For the text-containing cell, return its midpoint in (x, y) coordinate format. 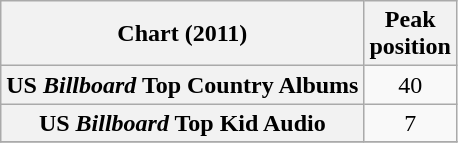
Chart (2011) (182, 34)
US Billboard Top Country Albums (182, 85)
Peakposition (410, 34)
US Billboard Top Kid Audio (182, 123)
40 (410, 85)
7 (410, 123)
